Capture the cell that displays the provided text and extract its (x, y) central coordinate. 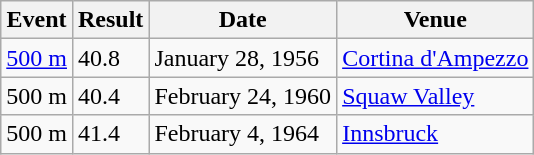
Result (110, 20)
February 4, 1964 (243, 134)
Innsbruck (436, 134)
January 28, 1956 (243, 58)
41.4 (110, 134)
40.8 (110, 58)
Date (243, 20)
Squaw Valley (436, 96)
40.4 (110, 96)
Cortina d'Ampezzo (436, 58)
Event (37, 20)
February 24, 1960 (243, 96)
Venue (436, 20)
